Locate the cell with the specified text and output its (x, y) center coordinate. 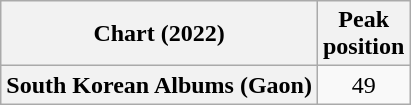
Peakposition (363, 34)
49 (363, 85)
Chart (2022) (160, 34)
South Korean Albums (Gaon) (160, 85)
